For the text-containing cell, return its midpoint in [x, y] coordinate format. 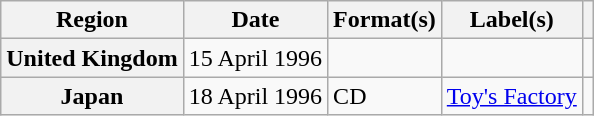
Toy's Factory [512, 96]
Region [92, 20]
18 April 1996 [255, 96]
Date [255, 20]
CD [385, 96]
Japan [92, 96]
Label(s) [512, 20]
United Kingdom [92, 58]
15 April 1996 [255, 58]
Format(s) [385, 20]
